Locate the cell with the specified text and output its (x, y) center coordinate. 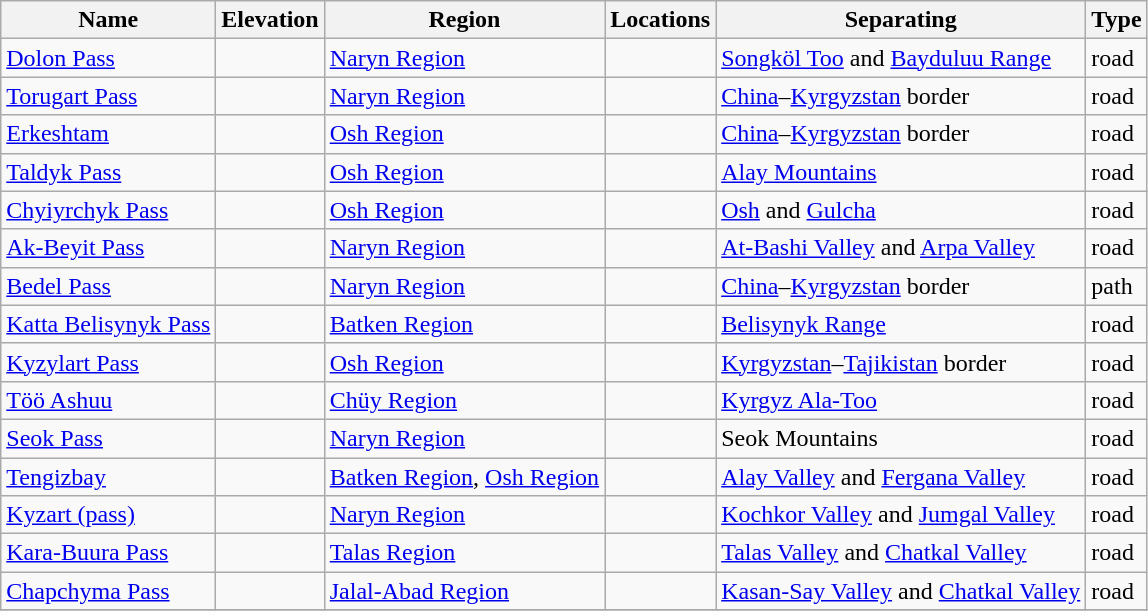
Chyiyrchyk Pass (108, 210)
Dolon Pass (108, 58)
Songköl Too and Bayduluu Range (901, 58)
Kochkor Valley and Jumgal Valley (901, 515)
At-Bashi Valley and Arpa Valley (901, 248)
Seok Pass (108, 438)
Töö Ashuu (108, 400)
Bedel Pass (108, 286)
Batken Region, Osh Region (464, 477)
Belisynyk Range (901, 324)
Kyzylart Pass (108, 362)
Batken Region (464, 324)
Kasan-Say Valley and Chatkal Valley (901, 591)
Alay Valley and Fergana Valley (901, 477)
Talas Region (464, 553)
Separating (901, 20)
Taldyk Pass (108, 172)
Torugart Pass (108, 96)
Alay Mountains (901, 172)
Type (1116, 20)
Name (108, 20)
Jalal-Abad Region (464, 591)
Ak-Beyit Pass (108, 248)
Kyrgyz Ala-Too (901, 400)
Kara-Buura Pass (108, 553)
Chapchyma Pass (108, 591)
Kyrgyzstan–Tajikistan border (901, 362)
Katta Belisynyk Pass (108, 324)
Elevation (270, 20)
path (1116, 286)
Talas Valley and Chatkal Valley (901, 553)
Tengizbay (108, 477)
Erkeshtam (108, 134)
Kyzart (pass) (108, 515)
Locations (660, 20)
Region (464, 20)
Seok Mountains (901, 438)
Osh and Gulcha (901, 210)
Chüy Region (464, 400)
